Find where the given text appears and provide that cell's center as (x, y) coordinate. 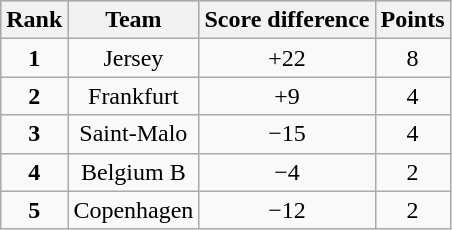
Rank (34, 20)
Points (412, 20)
−12 (287, 210)
+9 (287, 96)
Saint-Malo (134, 134)
Team (134, 20)
Jersey (134, 58)
3 (34, 134)
−15 (287, 134)
Frankfurt (134, 96)
1 (34, 58)
+22 (287, 58)
8 (412, 58)
Belgium B (134, 172)
−4 (287, 172)
Score difference (287, 20)
Copenhagen (134, 210)
5 (34, 210)
